Output the [x, y] coordinate of the center of the cell containing the given text.  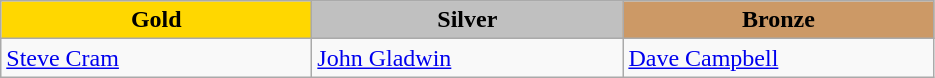
Dave Campbell [778, 58]
Gold [156, 20]
Bronze [778, 20]
Silver [468, 20]
Steve Cram [156, 58]
John Gladwin [468, 58]
